Provide the (x, y) coordinate of the cell's center where the given text is located.  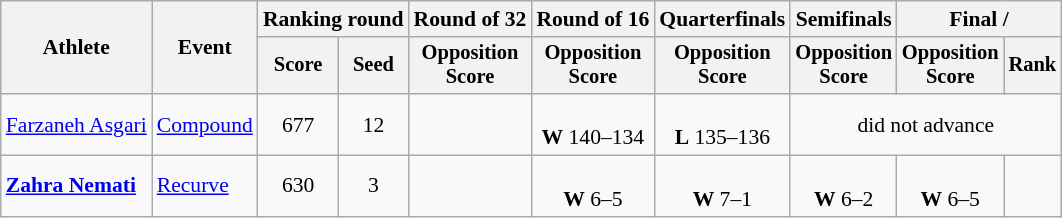
Score (298, 66)
630 (298, 186)
Rank (1033, 66)
Event (205, 48)
W 7–1 (722, 186)
Farzaneh Asgari (76, 124)
Round of 16 (592, 19)
Seed (373, 66)
Ranking round (334, 19)
Athlete (76, 48)
Final / (979, 19)
677 (298, 124)
L 135–136 (722, 124)
Recurve (205, 186)
Compound (205, 124)
Zahra Nemati (76, 186)
Quarterfinals (722, 19)
3 (373, 186)
did not advance (926, 124)
Round of 32 (470, 19)
12 (373, 124)
Semifinals (844, 19)
W 6–2 (844, 186)
W 140–134 (592, 124)
